Identify which cell holds the provided text, then report its (X, Y) central coordinate. 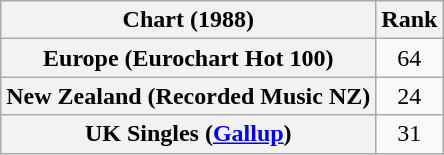
64 (410, 58)
New Zealand (Recorded Music NZ) (188, 96)
24 (410, 96)
31 (410, 134)
Rank (410, 20)
UK Singles (Gallup) (188, 134)
Europe (Eurochart Hot 100) (188, 58)
Chart (1988) (188, 20)
